Identify which cell holds the provided text, then report its [x, y] central coordinate. 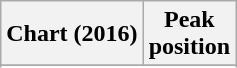
Chart (2016) [72, 34]
Peak position [189, 34]
